Output the [x, y] coordinate of the center of the cell containing the given text.  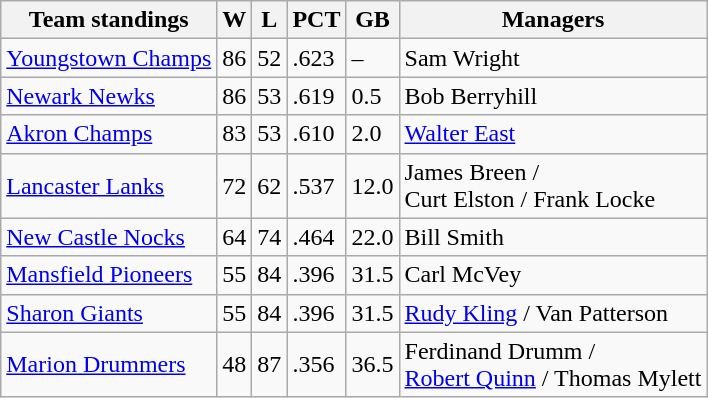
83 [234, 134]
PCT [316, 20]
Carl McVey [553, 275]
Youngstown Champs [109, 58]
74 [270, 237]
L [270, 20]
Bob Berryhill [553, 96]
Marion Drummers [109, 364]
Sam Wright [553, 58]
Akron Champs [109, 134]
Team standings [109, 20]
.619 [316, 96]
New Castle Nocks [109, 237]
Bill Smith [553, 237]
87 [270, 364]
James Breen / Curt Elston / Frank Locke [553, 186]
72 [234, 186]
.623 [316, 58]
64 [234, 237]
Managers [553, 20]
22.0 [372, 237]
Newark Newks [109, 96]
Lancaster Lanks [109, 186]
36.5 [372, 364]
2.0 [372, 134]
W [234, 20]
0.5 [372, 96]
.356 [316, 364]
Walter East [553, 134]
Sharon Giants [109, 313]
52 [270, 58]
62 [270, 186]
.610 [316, 134]
Ferdinand Drumm / Robert Quinn / Thomas Mylett [553, 364]
12.0 [372, 186]
GB [372, 20]
– [372, 58]
.537 [316, 186]
Mansfield Pioneers [109, 275]
48 [234, 364]
Rudy Kling / Van Patterson [553, 313]
.464 [316, 237]
